Return the (X, Y) coordinate for the center point of the cell that contains the specified text.  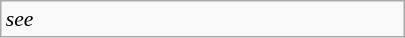
see (203, 19)
